Provide the (x, y) coordinate of the cell's center where the given text is located.  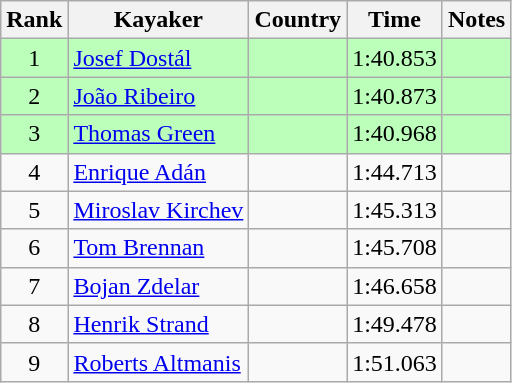
1:44.713 (395, 172)
Thomas Green (158, 134)
1:49.478 (395, 324)
João Ribeiro (158, 96)
7 (34, 286)
Henrik Strand (158, 324)
5 (34, 210)
1:40.968 (395, 134)
2 (34, 96)
4 (34, 172)
Kayaker (158, 20)
Roberts Altmanis (158, 362)
Notes (476, 20)
Bojan Zdelar (158, 286)
1 (34, 58)
Country (298, 20)
Time (395, 20)
1:46.658 (395, 286)
1:51.063 (395, 362)
1:45.313 (395, 210)
Miroslav Kirchev (158, 210)
Enrique Adán (158, 172)
Rank (34, 20)
6 (34, 248)
9 (34, 362)
8 (34, 324)
1:40.853 (395, 58)
Tom Brennan (158, 248)
1:45.708 (395, 248)
3 (34, 134)
Josef Dostál (158, 58)
1:40.873 (395, 96)
